Scan for the cell matching the given text and deliver its (X, Y) coordinate at center. 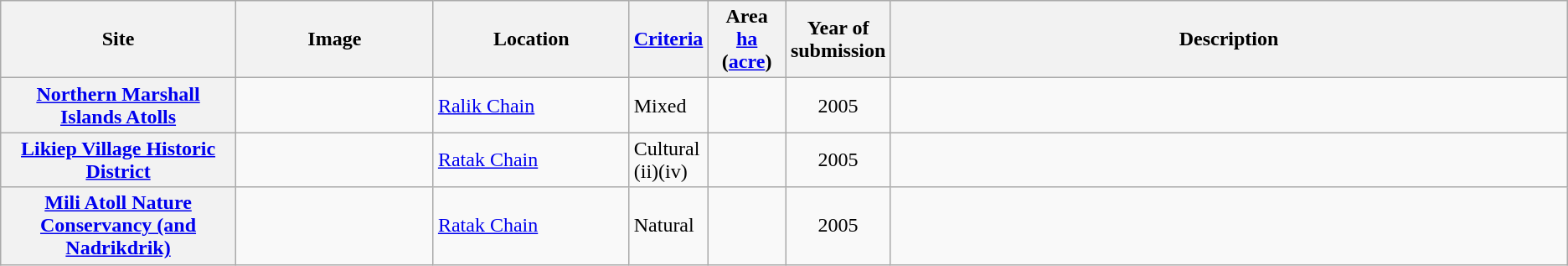
Description (1229, 39)
Year of submission (838, 39)
Location (531, 39)
Mixed (668, 106)
Likiep Village Historic District (119, 159)
Criteria (668, 39)
Mili Atoll Nature Conservancy (and Nadrikdrik) (119, 226)
Site (119, 39)
Areaha (acre) (747, 39)
Northern Marshall Islands Atolls (119, 106)
Ralik Chain (531, 106)
Image (334, 39)
Natural (668, 226)
Cultural (ii)(iv) (668, 159)
